Output the (X, Y) coordinate of the center of the cell containing the given text.  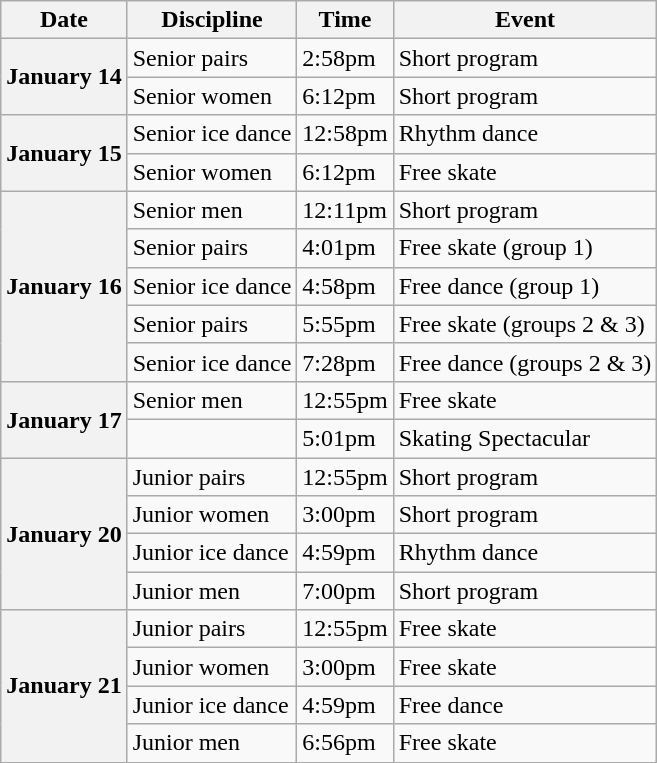
Time (345, 20)
Free skate (groups 2 & 3) (525, 324)
2:58pm (345, 58)
January 16 (64, 286)
6:56pm (345, 743)
January 14 (64, 77)
Event (525, 20)
7:28pm (345, 362)
5:55pm (345, 324)
Skating Spectacular (525, 438)
January 17 (64, 419)
4:01pm (345, 248)
12:58pm (345, 134)
Discipline (212, 20)
January 20 (64, 534)
5:01pm (345, 438)
Date (64, 20)
Free dance (group 1) (525, 286)
January 21 (64, 686)
Free dance (groups 2 & 3) (525, 362)
7:00pm (345, 591)
Free skate (group 1) (525, 248)
12:11pm (345, 210)
January 15 (64, 153)
4:58pm (345, 286)
Free dance (525, 705)
